Return [x, y] of the center of cell containing provided text 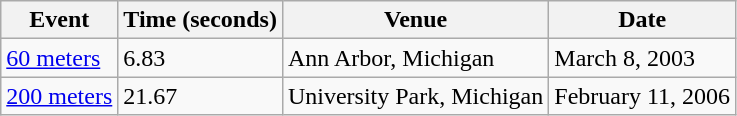
200 meters [60, 96]
Date [642, 20]
Event [60, 20]
Venue [415, 20]
February 11, 2006 [642, 96]
6.83 [200, 58]
Time (seconds) [200, 20]
21.67 [200, 96]
Ann Arbor, Michigan [415, 58]
March 8, 2003 [642, 58]
University Park, Michigan [415, 96]
60 meters [60, 58]
